From the cell containing the given text, extract its center point as (x, y) coordinate. 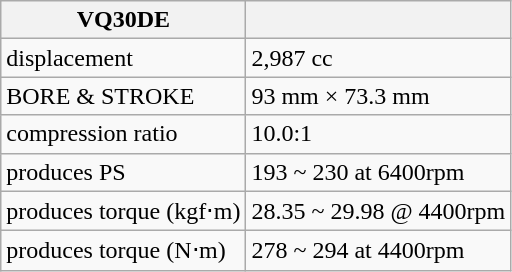
2,987 cc (378, 58)
produces torque (kgf⋅m) (124, 211)
produces PS (124, 172)
28.35 ~ 29.98 @ 4400rpm (378, 211)
VQ30DE (124, 20)
compression ratio (124, 134)
193 ~ 230 at 6400rpm (378, 172)
10.0:1 (378, 134)
93 mm × 73.3 mm (378, 96)
BORE & STROKE (124, 96)
278 ~ 294 at 4400rpm (378, 251)
displacement (124, 58)
produces torque (N⋅m) (124, 251)
